Return (X, Y) of the center of cell containing provided text 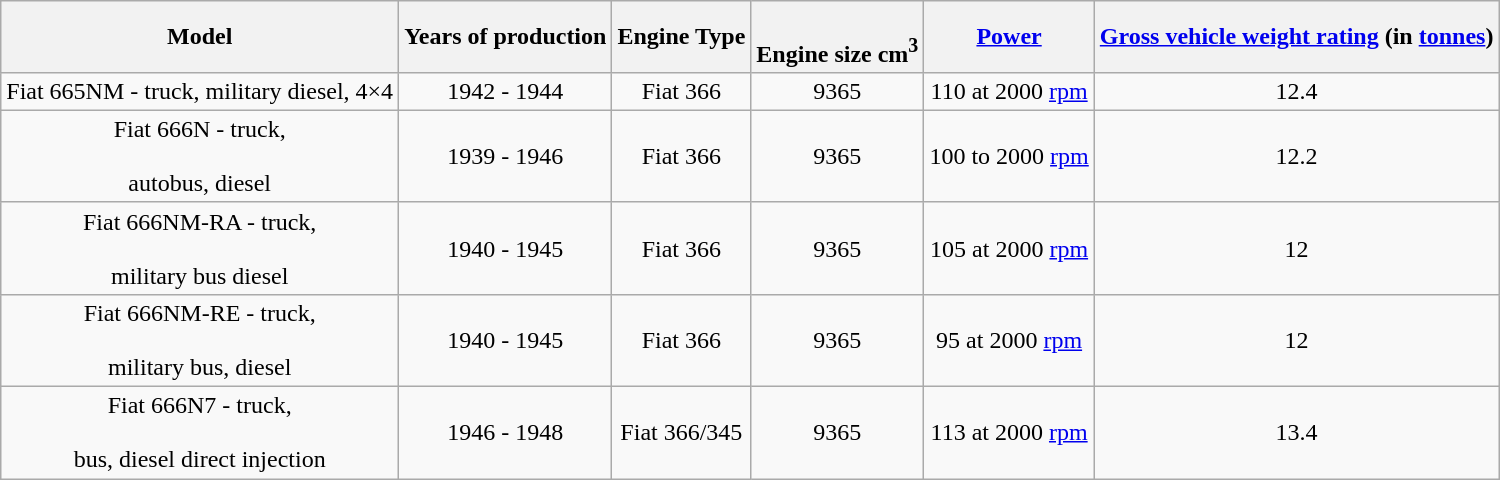
13.4 (1296, 433)
1939 - 1946 (506, 156)
1946 - 1948 (506, 433)
Fiat 666N - truck,autobus, diesel (200, 156)
12.4 (1296, 91)
Fiat 665NM - truck, military diesel, 4×4 (200, 91)
Gross vehicle weight rating (in tonnes) (1296, 37)
Power (1009, 37)
Engine Type (682, 37)
95 at 2000 rpm (1009, 340)
100 to 2000 rpm (1009, 156)
113 at 2000 rpm (1009, 433)
Engine size cm3 (838, 37)
Model (200, 37)
105 at 2000 rpm (1009, 248)
Fiat 666N7 - truck,bus, diesel direct injection (200, 433)
Fiat 366/345 (682, 433)
Fiat 666NM-RA - truck,military bus diesel (200, 248)
1942 - 1944 (506, 91)
Fiat 666NM-RE - truck,military bus, diesel (200, 340)
110 at 2000 rpm (1009, 91)
Years of production (506, 37)
12.2 (1296, 156)
